Scan for the cell matching the given text and deliver its (x, y) coordinate at center. 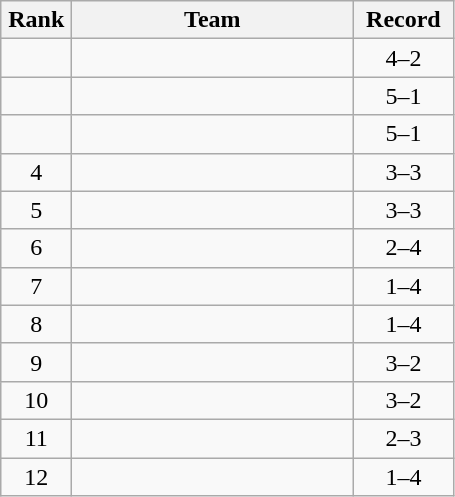
6 (36, 248)
12 (36, 477)
4–2 (404, 58)
Record (404, 20)
2–3 (404, 438)
9 (36, 362)
8 (36, 324)
11 (36, 438)
10 (36, 400)
5 (36, 210)
Team (212, 20)
7 (36, 286)
Rank (36, 20)
4 (36, 172)
2–4 (404, 248)
